Output the [X, Y] coordinate of the center of the cell containing the given text.  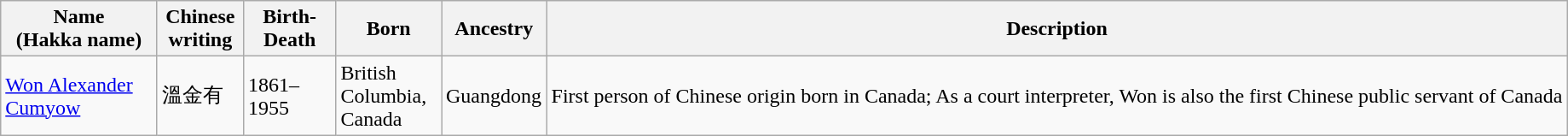
Birth-Death [290, 29]
Born [389, 29]
Name(Hakka name) [79, 29]
British Columbia, Canada [389, 96]
Description [1057, 29]
1861–1955 [290, 96]
Won Alexander Cumyow [79, 96]
Ancestry [495, 29]
溫金有 [200, 96]
Guangdong [495, 96]
Chinese writing [200, 29]
First person of Chinese origin born in Canada; As a court interpreter, Won is also the first Chinese public servant of Canada [1057, 96]
